Determine the [X, Y] coordinate at the center of the cell enclosing the given text.  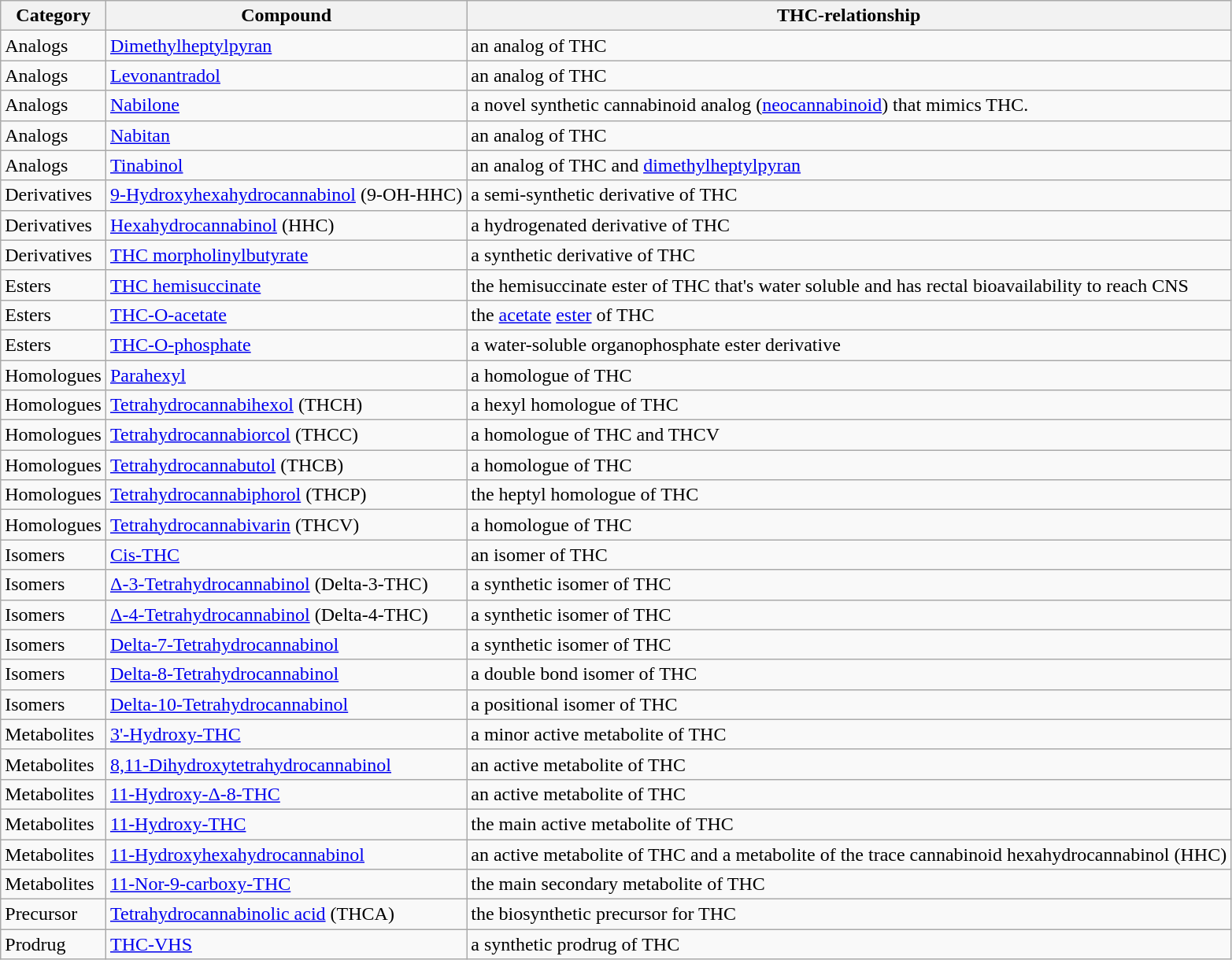
the heptyl homologue of THC [849, 495]
a double bond isomer of THC [849, 674]
a synthetic derivative of THC [849, 255]
a minor active metabolite of THC [849, 734]
a semi-synthetic derivative of THC [849, 195]
the acetate ester of THC [849, 315]
Delta-8-Tetrahydrocannabinol [286, 674]
an analog of THC and dimethylheptylpyran [849, 165]
Nabilone [286, 105]
THC-VHS [286, 944]
Tetrahydrocannabinolic acid (THCA) [286, 914]
11-Hydroxyhexahydrocannabinol [286, 854]
Dimethylheptylpyran [286, 46]
Δ-4-Tetrahydrocannabinol (Delta-4-THC) [286, 615]
THC morpholinylbutyrate [286, 255]
11-Hydroxy-Δ-8-THC [286, 794]
11-Hydroxy-THC [286, 824]
Prodrug [54, 944]
a novel synthetic cannabinoid analog (neocannabinoid) that mimics THC. [849, 105]
Delta-7-Tetrahydrocannabinol [286, 644]
THC hemisuccinate [286, 285]
an active metabolite of THC and a metabolite of the trace cannabinoid hexahydrocannabinol (HHC) [849, 854]
THC-O-phosphate [286, 345]
an isomer of THC [849, 555]
Nabitan [286, 135]
THC-relationship [849, 16]
Levonantradol [286, 76]
Cis-THC [286, 555]
Tetrahydrocannabivarin (THCV) [286, 525]
3'-Hydroxy-THC [286, 734]
Tetrahydrocannabutol (THCB) [286, 465]
a hydrogenated derivative of THC [849, 225]
Delta-10-Tetrahydrocannabinol [286, 704]
Δ-3-Tetrahydrocannabinol (Delta-3-THC) [286, 585]
11-Nor-9-carboxy-THC [286, 884]
Tetrahydrocannabiorcol (THCC) [286, 435]
a hexyl homologue of THC [849, 405]
Parahexyl [286, 375]
a water-soluble organophosphate ester derivative [849, 345]
THC-O-acetate [286, 315]
a positional isomer of THC [849, 704]
the main secondary metabolite of THC [849, 884]
Compound [286, 16]
Category [54, 16]
Tinabinol [286, 165]
Tetrahydrocannabihexol (THCH) [286, 405]
the biosynthetic precursor for THC [849, 914]
Tetrahydrocannabiphorol (THCP) [286, 495]
a homologue of THC and THCV [849, 435]
Precursor [54, 914]
the hemisuccinate ester of THC that's water soluble and has rectal bioavailability to reach CNS [849, 285]
the main active metabolite of THC [849, 824]
Hexahydrocannabinol (HHC) [286, 225]
9-Hydroxyhexahydrocannabinol (9-OH-HHC) [286, 195]
8,11-Dihydroxytetrahydrocannabinol [286, 764]
a synthetic prodrug of THC [849, 944]
